Output the (x, y) coordinate of the center of the cell containing the given text.  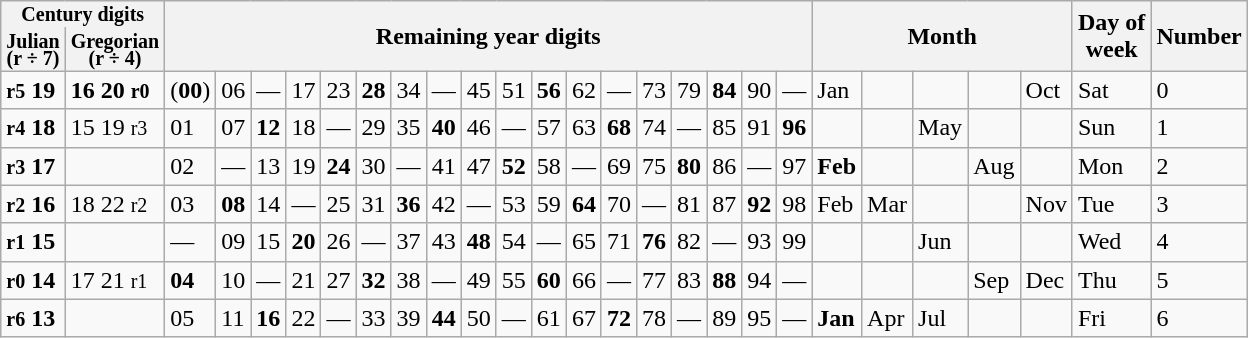
r0 14 (33, 280)
51 (514, 90)
30 (374, 166)
47 (478, 166)
Tue (1111, 204)
69 (618, 166)
10 (234, 280)
65 (584, 242)
Dec (1046, 280)
72 (618, 318)
91 (760, 128)
62 (584, 90)
83 (690, 280)
89 (724, 318)
r1 15 (33, 242)
r5 19 (33, 90)
18 (304, 128)
16 20 r0 (115, 90)
86 (724, 166)
56 (548, 90)
06 (234, 90)
87 (724, 204)
Mar (888, 204)
r4 18 (33, 128)
21 (304, 280)
41 (444, 166)
63 (584, 128)
75 (654, 166)
70 (618, 204)
Oct (1046, 90)
68 (618, 128)
80 (690, 166)
94 (760, 280)
59 (548, 204)
42 (444, 204)
35 (408, 128)
36 (408, 204)
27 (338, 280)
1 (1199, 128)
74 (654, 128)
32 (374, 280)
64 (584, 204)
17 (304, 90)
Mon (1111, 166)
05 (190, 318)
3 (1199, 204)
Apr (888, 318)
6 (1199, 318)
01 (190, 128)
03 (190, 204)
33 (374, 318)
16 (268, 318)
20 (304, 242)
98 (794, 204)
92 (760, 204)
26 (338, 242)
24 (338, 166)
61 (548, 318)
71 (618, 242)
45 (478, 90)
r2 16 (33, 204)
Number (1199, 36)
08 (234, 204)
97 (794, 166)
78 (654, 318)
54 (514, 242)
43 (444, 242)
55 (514, 280)
Wed (1111, 242)
88 (724, 280)
(00) (190, 90)
Gregorian(r ÷ 4) (115, 50)
Sun (1111, 128)
95 (760, 318)
37 (408, 242)
44 (444, 318)
07 (234, 128)
52 (514, 166)
Jul (940, 318)
96 (794, 128)
Month (942, 36)
Day ofweek (1111, 36)
Remaining year digits (488, 36)
93 (760, 242)
79 (690, 90)
90 (760, 90)
r3 17 (33, 166)
85 (724, 128)
23 (338, 90)
Fri (1111, 318)
76 (654, 242)
12 (268, 128)
4 (1199, 242)
2 (1199, 166)
40 (444, 128)
15 (268, 242)
Nov (1046, 204)
48 (478, 242)
60 (548, 280)
67 (584, 318)
39 (408, 318)
02 (190, 166)
r6 13 (33, 318)
25 (338, 204)
Century digits (83, 14)
0 (1199, 90)
May (940, 128)
66 (584, 280)
15 19 r3 (115, 128)
81 (690, 204)
77 (654, 280)
50 (478, 318)
46 (478, 128)
Sat (1111, 90)
99 (794, 242)
13 (268, 166)
5 (1199, 280)
Aug (994, 166)
Thu (1111, 280)
Julian(r ÷ 7) (33, 50)
17 21 r1 (115, 280)
82 (690, 242)
84 (724, 90)
14 (268, 204)
22 (304, 318)
38 (408, 280)
09 (234, 242)
49 (478, 280)
57 (548, 128)
31 (374, 204)
28 (374, 90)
11 (234, 318)
18 22 r2 (115, 204)
Sep (994, 280)
Jun (940, 242)
19 (304, 166)
53 (514, 204)
29 (374, 128)
04 (190, 280)
73 (654, 90)
34 (408, 90)
58 (548, 166)
